Return the [x, y] coordinate for the center point of the cell that contains the specified text.  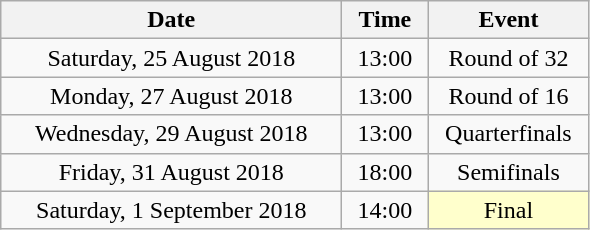
Final [508, 210]
Semifinals [508, 172]
Quarterfinals [508, 134]
Event [508, 20]
Time [385, 20]
Saturday, 1 September 2018 [172, 210]
Round of 32 [508, 58]
Monday, 27 August 2018 [172, 96]
Wednesday, 29 August 2018 [172, 134]
14:00 [385, 210]
Saturday, 25 August 2018 [172, 58]
Date [172, 20]
Round of 16 [508, 96]
Friday, 31 August 2018 [172, 172]
18:00 [385, 172]
